Extract the [x, y] coordinate from the center of the cell holding the provided text.  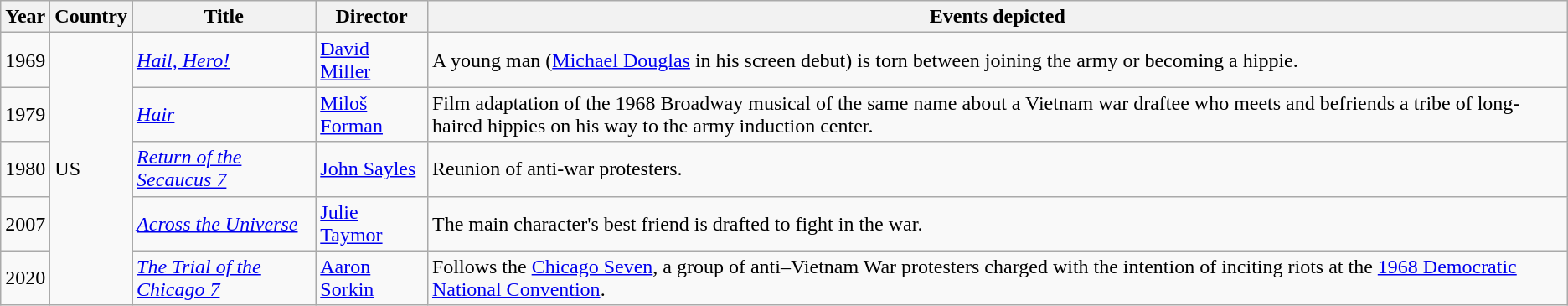
Aaron Sorkin [372, 278]
Across the Universe [224, 223]
1979 [25, 114]
Director [372, 17]
Hair [224, 114]
Reunion of anti-war protesters. [997, 169]
Events depicted [997, 17]
David Miller [372, 60]
US [91, 169]
Miloš Forman [372, 114]
1969 [25, 60]
The Trial of the Chicago 7 [224, 278]
Return of the Secaucus 7 [224, 169]
John Sayles [372, 169]
Title [224, 17]
Country [91, 17]
2020 [25, 278]
Year [25, 17]
A young man (Michael Douglas in his screen debut) is torn between joining the army or becoming a hippie. [997, 60]
Hail, Hero! [224, 60]
2007 [25, 223]
The main character's best friend is drafted to fight in the war. [997, 223]
Julie Taymor [372, 223]
1980 [25, 169]
